Find where the given text appears and provide that cell's center as [x, y] coordinate. 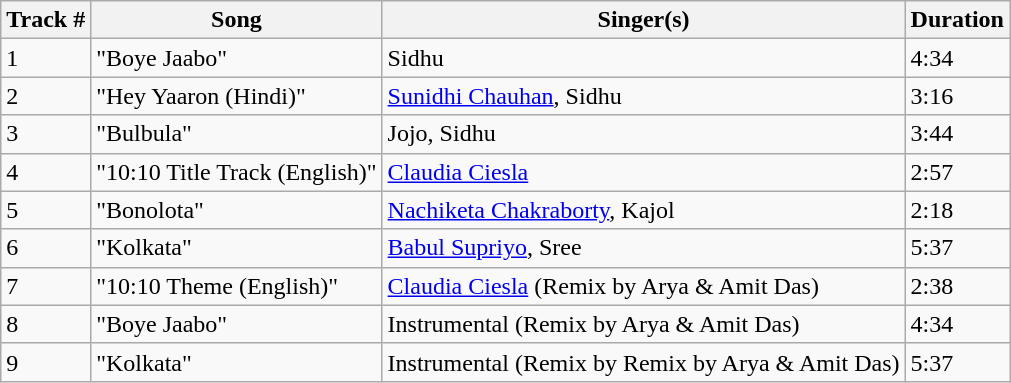
Instrumental (Remix by Remix by Arya & Amit Das) [644, 362]
Nachiketa Chakraborty, Kajol [644, 210]
Duration [957, 20]
"10:10 Theme (English)" [236, 286]
1 [46, 58]
Claudia Ciesla [644, 172]
7 [46, 286]
Sunidhi Chauhan, Sidhu [644, 96]
2 [46, 96]
Babul Supriyo, Sree [644, 248]
"Bonolota" [236, 210]
Claudia Ciesla (Remix by Arya & Amit Das) [644, 286]
6 [46, 248]
9 [46, 362]
Track # [46, 20]
Singer(s) [644, 20]
Song [236, 20]
Jojo, Sidhu [644, 134]
3:44 [957, 134]
2:38 [957, 286]
Instrumental (Remix by Arya & Amit Das) [644, 324]
3:16 [957, 96]
4 [46, 172]
"Bulbula" [236, 134]
5 [46, 210]
"10:10 Title Track (English)" [236, 172]
Sidhu [644, 58]
2:57 [957, 172]
8 [46, 324]
3 [46, 134]
"Hey Yaaron (Hindi)" [236, 96]
2:18 [957, 210]
